Scan for the cell matching the given text and deliver its [X, Y] coordinate at center. 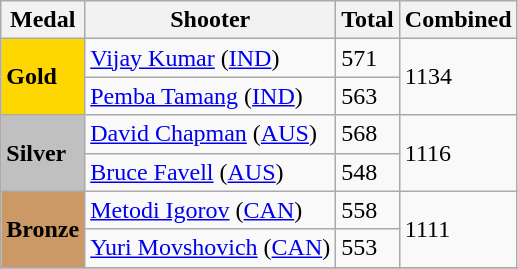
Pemba Tamang (IND) [210, 96]
Metodi Igorov (CAN) [210, 210]
1134 [458, 77]
548 [368, 172]
Bruce Favell (AUS) [210, 172]
553 [368, 248]
558 [368, 210]
Shooter [210, 20]
Yuri Movshovich (CAN) [210, 248]
Medal [43, 20]
Combined [458, 20]
Total [368, 20]
Silver [43, 153]
563 [368, 96]
568 [368, 134]
571 [368, 58]
Vijay Kumar (IND) [210, 58]
David Chapman (AUS) [210, 134]
1111 [458, 229]
Gold [43, 77]
Bronze [43, 229]
1116 [458, 153]
